Return the (x, y) coordinate for the center point of the cell that contains the specified text.  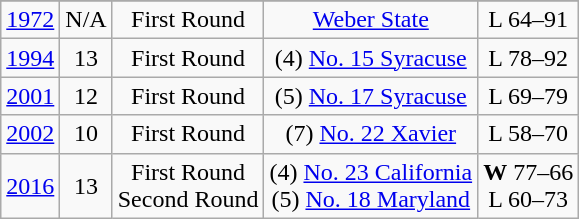
2001 (30, 96)
1994 (30, 58)
2002 (30, 134)
N/A (86, 20)
(4) No. 15 Syracuse (371, 58)
12 (86, 96)
L 78–92 (528, 58)
2016 (30, 186)
(5) No. 17 Syracuse (371, 96)
L 69–79 (528, 96)
10 (86, 134)
Weber State (371, 20)
(4) No. 23 California (5) No. 18 Maryland (371, 186)
L 58–70 (528, 134)
1972 (30, 20)
First Round Second Round (188, 186)
L 64–91 (528, 20)
W 77–66 L 60–73 (528, 186)
(7) No. 22 Xavier (371, 134)
